Output the (x, y) coordinate of the center of the cell containing the given text.  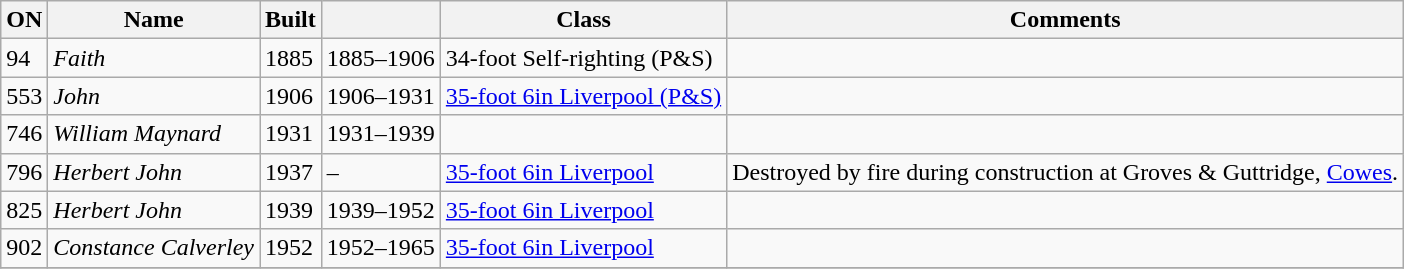
Comments (1066, 20)
1939 (291, 210)
Name (154, 20)
ON (24, 20)
1952 (291, 248)
1906–1931 (380, 96)
– (380, 172)
William Maynard (154, 134)
1937 (291, 172)
553 (24, 96)
35-foot 6in Liverpool (P&S) (583, 96)
1952–1965 (380, 248)
1885 (291, 58)
1906 (291, 96)
Built (291, 20)
Class (583, 20)
Faith (154, 58)
34-foot Self-righting (P&S) (583, 58)
John (154, 96)
796 (24, 172)
Constance Calverley (154, 248)
902 (24, 248)
1885–1906 (380, 58)
1931–1939 (380, 134)
1939–1952 (380, 210)
Destroyed by fire during construction at Groves & Guttridge, Cowes. (1066, 172)
746 (24, 134)
1931 (291, 134)
825 (24, 210)
94 (24, 58)
